Find where the given text appears and provide that cell's center as [X, Y] coordinate. 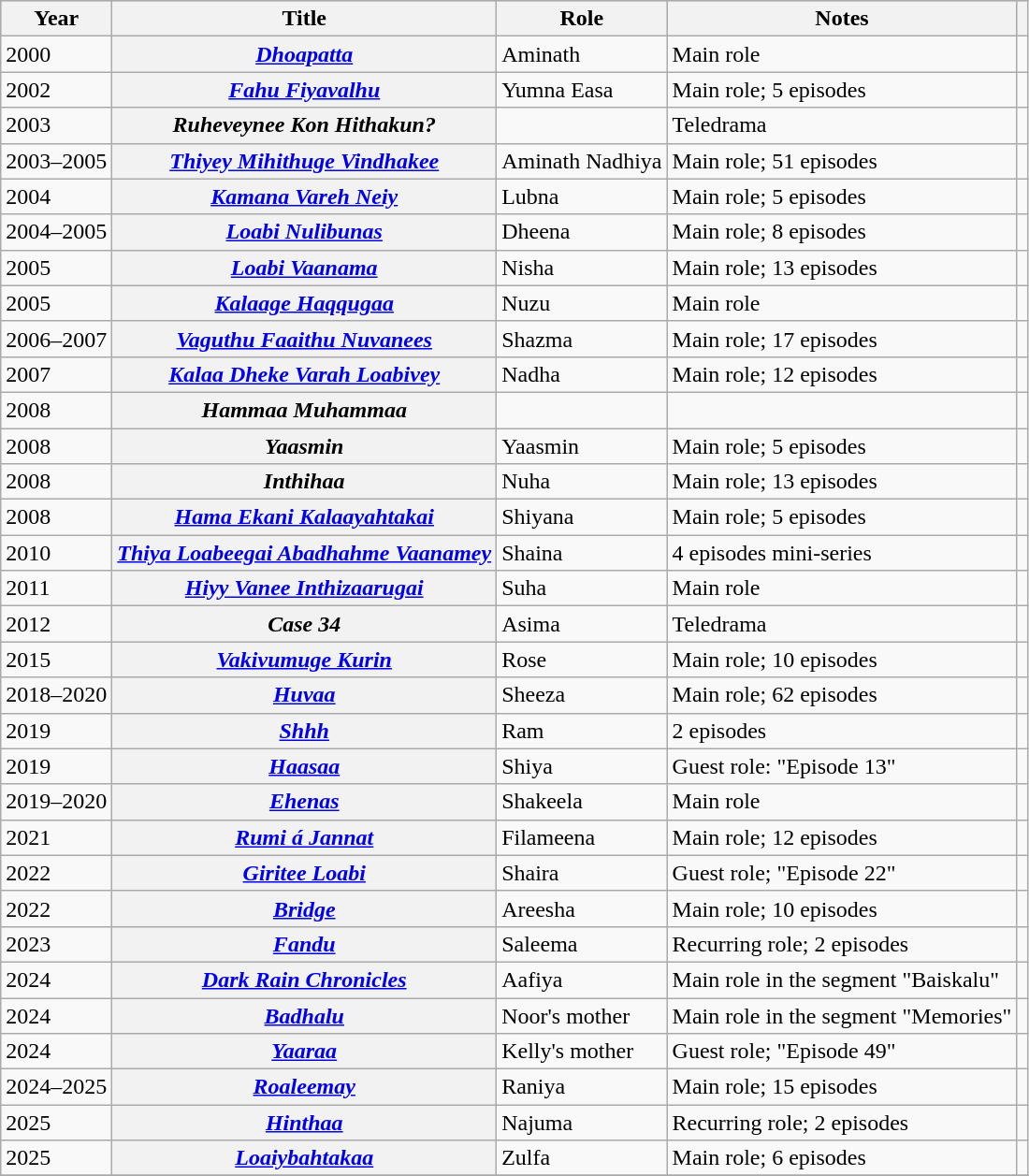
Main role; 62 episodes [842, 695]
Noor's mother [582, 1015]
Main role; 17 episodes [842, 339]
Suha [582, 588]
Zulfa [582, 1158]
Ehenas [305, 802]
2004–2005 [56, 232]
2024–2025 [56, 1087]
Aminath Nadhiya [582, 161]
Fandu [305, 944]
2012 [56, 624]
2003–2005 [56, 161]
Ram [582, 731]
Aminath [582, 54]
Inthihaa [305, 482]
Haasaa [305, 766]
Saleema [582, 944]
Roaleemay [305, 1087]
2002 [56, 90]
Najuma [582, 1123]
2023 [56, 944]
Hama Ekani Kalaayahtakai [305, 517]
Lubna [582, 196]
Nuha [582, 482]
Aafiya [582, 980]
Dark Rain Chronicles [305, 980]
2000 [56, 54]
Thiyey Mihithuge Vindhakee [305, 161]
Huvaa [305, 695]
Vakivumuge Kurin [305, 660]
Title [305, 19]
Role [582, 19]
Kalaa Dheke Varah Loabivey [305, 374]
Case 34 [305, 624]
Loabi Vaanama [305, 268]
Filameena [582, 837]
Main role; 8 episodes [842, 232]
Year [56, 19]
Yumna Easa [582, 90]
Guest role: "Episode 13" [842, 766]
Notes [842, 19]
Kamana Vareh Neiy [305, 196]
Thiya Loabeegai Abadhahme Vaanamey [305, 553]
Ruheveynee Kon Hithakun? [305, 125]
Shaira [582, 873]
2011 [56, 588]
Rose [582, 660]
Hiyy Vanee Inthizaarugai [305, 588]
2006–2007 [56, 339]
Main role; 6 episodes [842, 1158]
Guest role; "Episode 22" [842, 873]
Asima [582, 624]
Rumi á Jannat [305, 837]
4 episodes mini-series [842, 553]
Hammaa Muhammaa [305, 410]
Loabi Nulibunas [305, 232]
2018–2020 [56, 695]
Fahu Fiyavalhu [305, 90]
2 episodes [842, 731]
Shaina [582, 553]
Badhalu [305, 1015]
Dhoapatta [305, 54]
Shakeela [582, 802]
Shiyana [582, 517]
Nuzu [582, 303]
Main role in the segment "Memories" [842, 1015]
2007 [56, 374]
Shazma [582, 339]
Main role; 15 episodes [842, 1087]
Yaaraa [305, 1052]
Main role in the segment "Baiskalu" [842, 980]
2021 [56, 837]
Shiya [582, 766]
Giritee Loabi [305, 873]
2010 [56, 553]
Loaiybahtakaa [305, 1158]
Shhh [305, 731]
Hinthaa [305, 1123]
Kalaage Haqqugaa [305, 303]
Dheena [582, 232]
2019–2020 [56, 802]
2003 [56, 125]
Nisha [582, 268]
Sheeza [582, 695]
Bridge [305, 908]
Kelly's mother [582, 1052]
Raniya [582, 1087]
Vaguthu Faaithu Nuvanees [305, 339]
Guest role; "Episode 49" [842, 1052]
Main role; 51 episodes [842, 161]
2004 [56, 196]
2015 [56, 660]
Areesha [582, 908]
Nadha [582, 374]
